Determine the (x, y) coordinate at the center of the cell enclosing the given text.  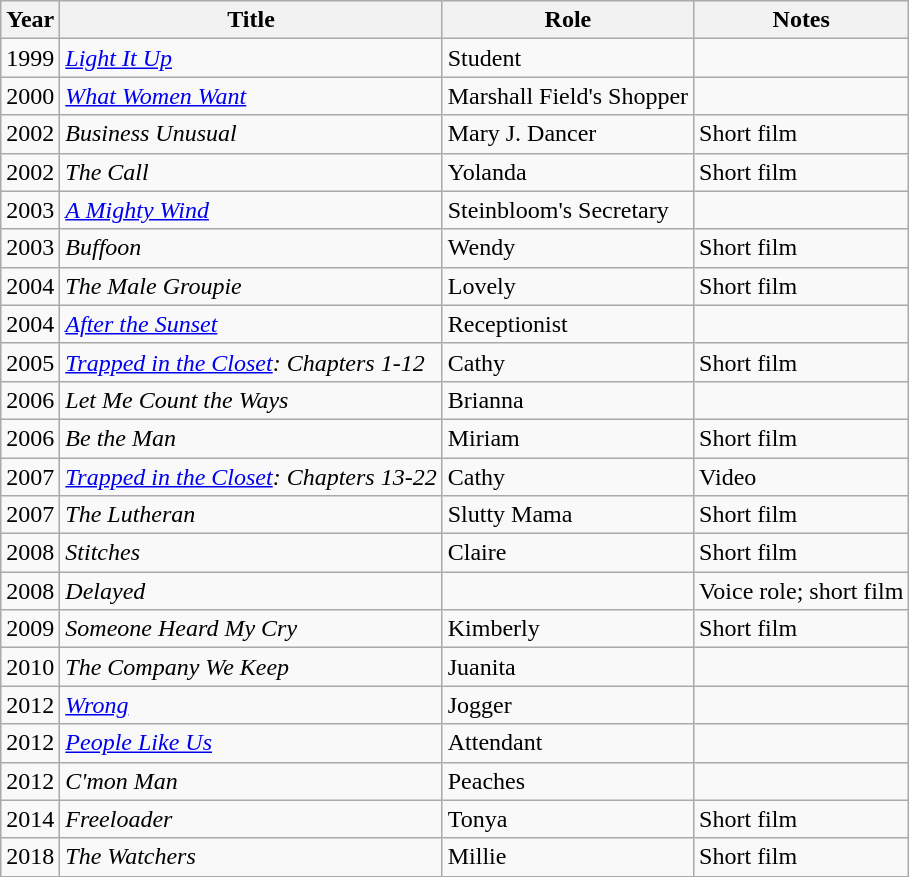
Marshall Field's Shopper (568, 96)
Miriam (568, 438)
Lovely (568, 286)
Trapped in the Closet: Chapters 1-12 (251, 362)
Video (802, 477)
The Lutheran (251, 515)
1999 (30, 58)
The Watchers (251, 857)
After the Sunset (251, 324)
Business Unusual (251, 134)
Claire (568, 553)
A Mighty Wind (251, 210)
Peaches (568, 781)
Jogger (568, 705)
The Call (251, 172)
Student (568, 58)
Light It Up (251, 58)
Receptionist (568, 324)
Freeloader (251, 819)
Year (30, 20)
Steinbloom's Secretary (568, 210)
2014 (30, 819)
Yolanda (568, 172)
Voice role; short film (802, 591)
Notes (802, 20)
Stitches (251, 553)
2010 (30, 667)
2018 (30, 857)
2009 (30, 629)
Brianna (568, 400)
Title (251, 20)
Wrong (251, 705)
Buffoon (251, 248)
Attendant (568, 743)
2000 (30, 96)
2005 (30, 362)
Slutty Mama (568, 515)
Tonya (568, 819)
Role (568, 20)
Wendy (568, 248)
Millie (568, 857)
C'mon Man (251, 781)
Be the Man (251, 438)
Mary J. Dancer (568, 134)
The Company We Keep (251, 667)
The Male Groupie (251, 286)
Let Me Count the Ways (251, 400)
Delayed (251, 591)
Kimberly (568, 629)
Trapped in the Closet: Chapters 13-22 (251, 477)
Juanita (568, 667)
Someone Heard My Cry (251, 629)
People Like Us (251, 743)
What Women Want (251, 96)
